Identify which cell holds the provided text, then report its [X, Y] central coordinate. 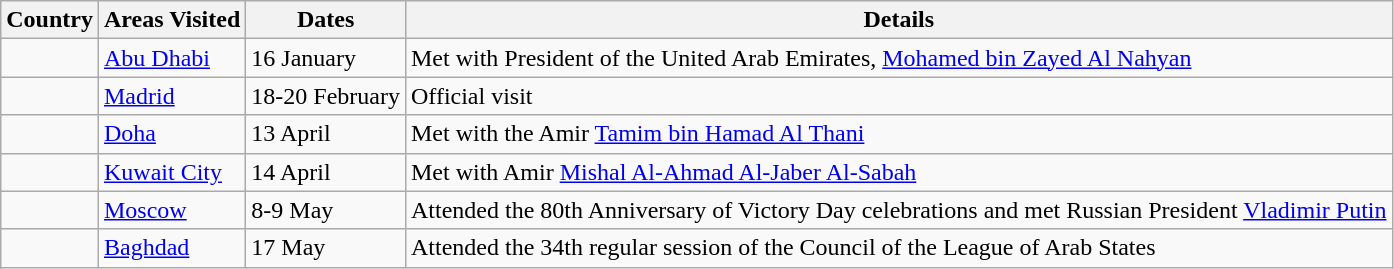
Met with the Amir Tamim bin Hamad Al Thani [898, 134]
Country [50, 20]
Madrid [172, 96]
16 January [326, 58]
Official visit [898, 96]
Attended the 34th regular session of the Council of the League of Arab States [898, 248]
Doha [172, 134]
Details [898, 20]
17 May [326, 248]
Baghdad [172, 248]
Dates [326, 20]
Moscow [172, 210]
13 April [326, 134]
Areas Visited [172, 20]
Abu Dhabi [172, 58]
8-9 May [326, 210]
Kuwait City [172, 172]
Attended the 80th Anniversary of Victory Day celebrations and met Russian President Vladimir Putin [898, 210]
18-20 February [326, 96]
14 April [326, 172]
Met with Amir Mishal Al-Ahmad Al-Jaber Al-Sabah [898, 172]
Met with President of the United Arab Emirates, Mohamed bin Zayed Al Nahyan [898, 58]
